From the cell containing the given text, extract its center point as (x, y) coordinate. 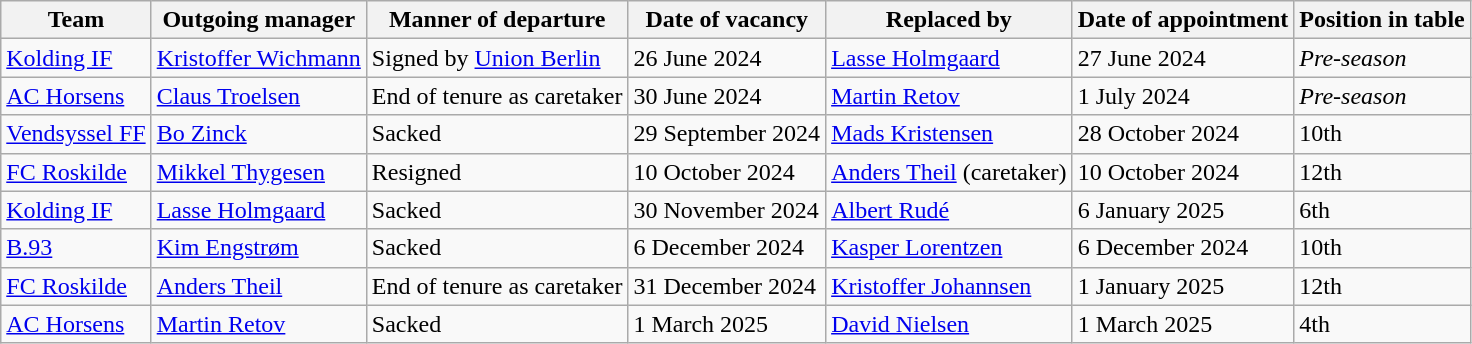
Kristoffer Johannsen (949, 286)
1 January 2025 (1183, 286)
David Nielsen (949, 324)
29 September 2024 (727, 134)
1 July 2024 (1183, 96)
Manner of departure (497, 20)
Mads Kristensen (949, 134)
Position in table (1382, 20)
31 December 2024 (727, 286)
Vendsyssel FF (76, 134)
6th (1382, 210)
Mikkel Thygesen (258, 172)
28 October 2024 (1183, 134)
Resigned (497, 172)
6 January 2025 (1183, 210)
Anders Theil (258, 286)
Signed by Union Berlin (497, 58)
26 June 2024 (727, 58)
Kristoffer Wichmann (258, 58)
Replaced by (949, 20)
Bo Zinck (258, 134)
27 June 2024 (1183, 58)
Team (76, 20)
B.93 (76, 248)
30 November 2024 (727, 210)
Outgoing manager (258, 20)
Kasper Lorentzen (949, 248)
30 June 2024 (727, 96)
Kim Engstrøm (258, 248)
Albert Rudé (949, 210)
Anders Theil (caretaker) (949, 172)
4th (1382, 324)
Date of appointment (1183, 20)
Date of vacancy (727, 20)
Claus Troelsen (258, 96)
